Identify which cell holds the provided text, then report its (X, Y) central coordinate. 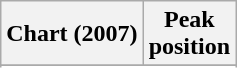
Chart (2007) (72, 34)
Peakposition (189, 34)
